Detect which cell encompasses the target text, then output its (X, Y) center coordinate. 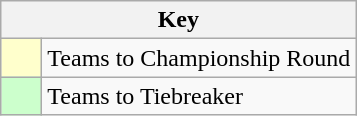
Teams to Championship Round (199, 58)
Teams to Tiebreaker (199, 96)
Key (178, 20)
